Search for the cell housing the specified text and yield its [X, Y] center coordinate. 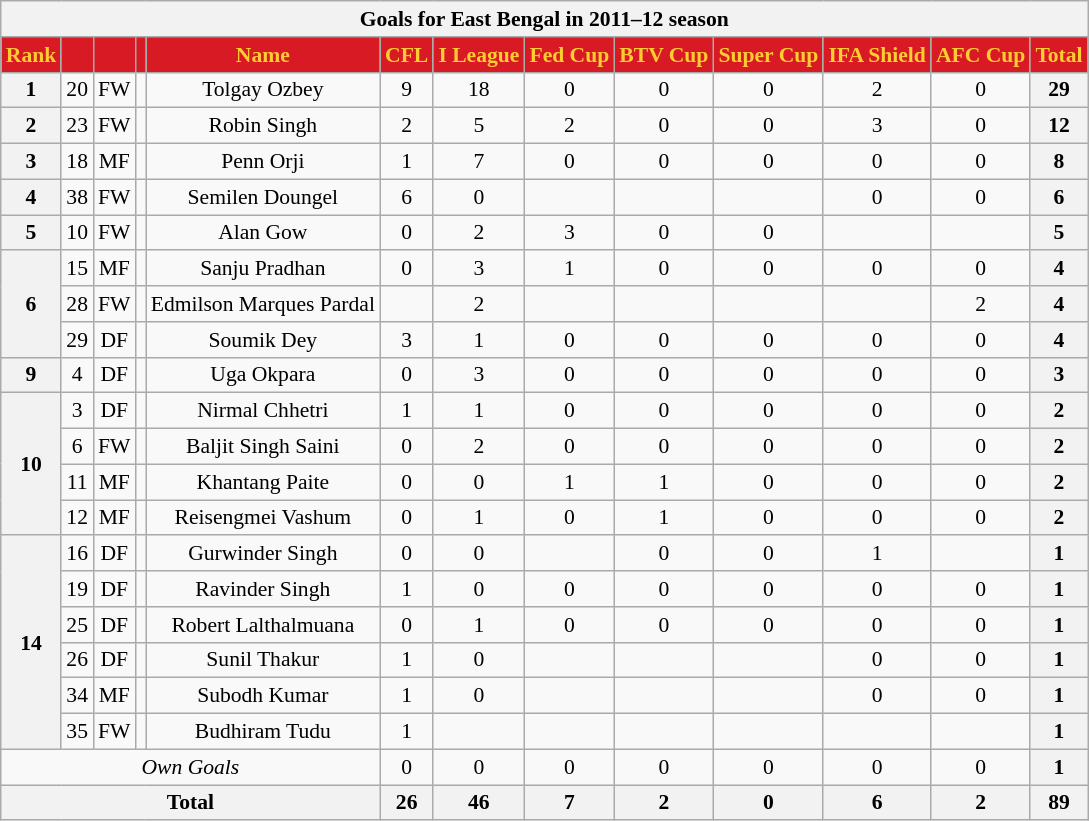
Reisengmei Vashum [263, 518]
Semilen Doungel [263, 197]
Name [263, 55]
Penn Orji [263, 162]
23 [77, 126]
BTV Cup [664, 55]
Budhiram Tudu [263, 732]
Nirmal Chhetri [263, 411]
AFC Cup [980, 55]
Rank [32, 55]
Sanju Pradhan [263, 269]
Khantang Paite [263, 482]
Own Goals [190, 767]
Robin Singh [263, 126]
I League [478, 55]
8 [1058, 162]
Robert Lalthalmuana [263, 625]
Gurwinder Singh [263, 554]
Baljit Singh Saini [263, 447]
16 [77, 554]
11 [77, 482]
14 [32, 643]
Ravinder Singh [263, 589]
Super Cup [768, 55]
34 [77, 696]
20 [77, 90]
IFA Shield [877, 55]
Subodh Kumar [263, 696]
CFL [406, 55]
Sunil Thakur [263, 660]
38 [77, 197]
19 [77, 589]
Uga Okpara [263, 375]
46 [478, 803]
Edmilson Marques Pardal [263, 304]
Soumik Dey [263, 340]
28 [77, 304]
Fed Cup [569, 55]
35 [77, 732]
Goals for East Bengal in 2011–12 season [544, 19]
89 [1058, 803]
Tolgay Ozbey [263, 90]
25 [77, 625]
15 [77, 269]
Alan Gow [263, 233]
